Return (X, Y) of the center of cell containing provided text 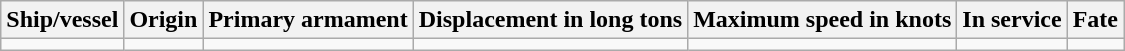
Maximum speed in knots (822, 20)
In service (1012, 20)
Ship/vessel (62, 20)
Fate (1095, 20)
Origin (164, 20)
Primary armament (308, 20)
Displacement in long tons (550, 20)
